Detect which cell encompasses the target text, then output its (X, Y) center coordinate. 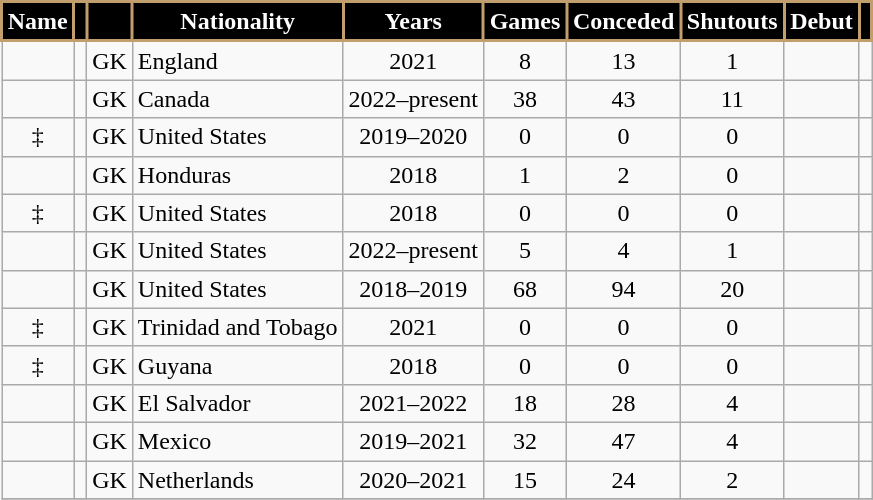
94 (624, 289)
11 (732, 99)
32 (524, 441)
18 (524, 403)
Netherlands (238, 479)
Honduras (238, 175)
Canada (238, 99)
38 (524, 99)
5 (524, 251)
2019–2020 (413, 137)
2019–2021 (413, 441)
El Salvador (238, 403)
Nationality (238, 22)
Guyana (238, 365)
Debut (822, 22)
Games (524, 22)
43 (624, 99)
Conceded (624, 22)
Trinidad and Tobago (238, 327)
15 (524, 479)
2021–2022 (413, 403)
47 (624, 441)
24 (624, 479)
13 (624, 60)
20 (732, 289)
Mexico (238, 441)
Shutouts (732, 22)
8 (524, 60)
2018–2019 (413, 289)
Name (38, 22)
2020–2021 (413, 479)
28 (624, 403)
68 (524, 289)
Years (413, 22)
England (238, 60)
